Extract the [X, Y] coordinate from the center of the cell holding the provided text.  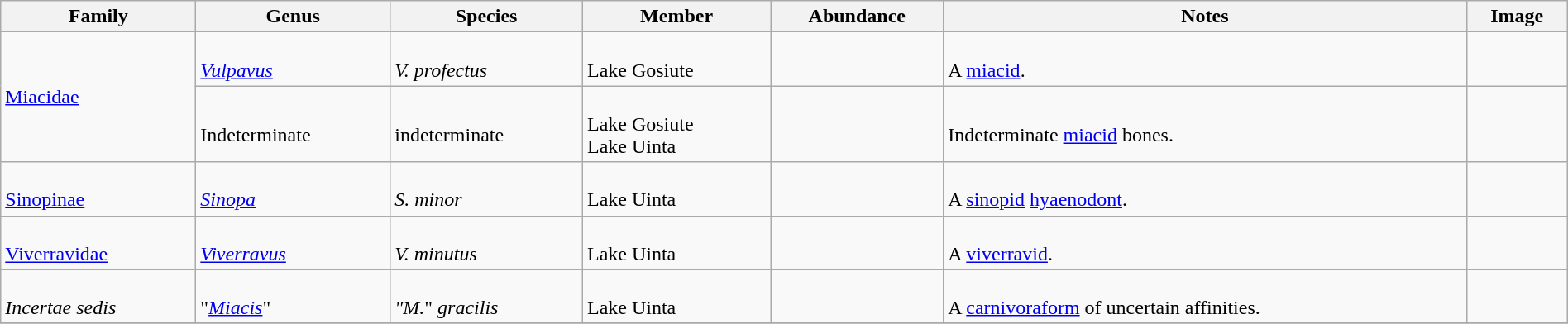
Image [1517, 17]
Notes [1205, 17]
A sinopid hyaenodont. [1205, 188]
V. profectus [486, 60]
"Miacis" [293, 296]
Indeterminate [293, 124]
Incertae sedis [98, 296]
Family [98, 17]
Miacidae [98, 98]
indeterminate [486, 124]
"M." gracilis [486, 296]
A carnivoraform of uncertain affinities. [1205, 296]
Abundance [857, 17]
S. minor [486, 188]
Lake Gosiute Lake Uinta [676, 124]
Sinopinae [98, 188]
A viverravid. [1205, 243]
Viverravus [293, 243]
A miacid. [1205, 60]
Sinopa [293, 188]
Genus [293, 17]
Vulpavus [293, 60]
Lake Gosiute [676, 60]
Member [676, 17]
Viverravidae [98, 243]
Indeterminate miacid bones. [1205, 124]
V. minutus [486, 243]
Species [486, 17]
